Find where the given text appears and provide that cell's center as [X, Y] coordinate. 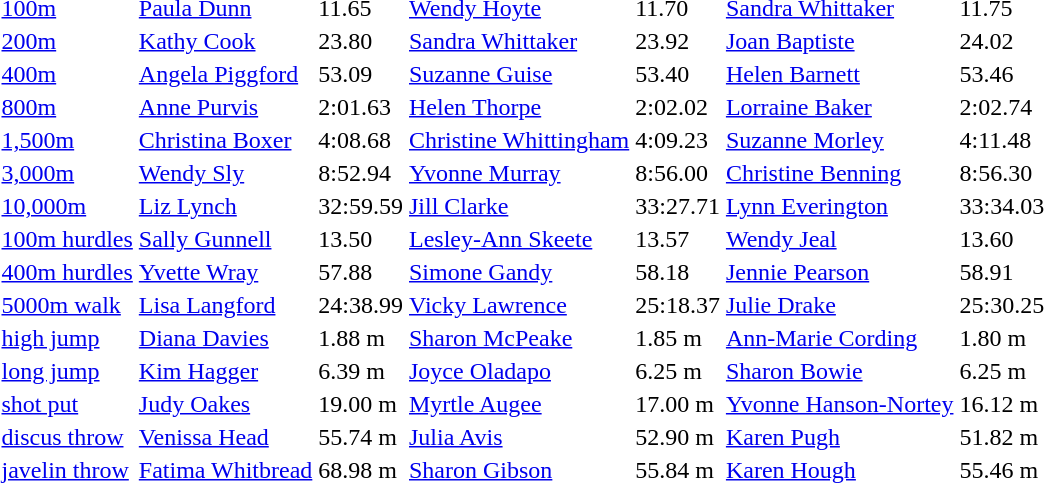
32:59.59 [361, 206]
Wendy Jeal [840, 239]
Anne Purvis [226, 107]
6.39 m [361, 371]
shot put [67, 404]
Helen Thorpe [520, 107]
800m [67, 107]
Venissa Head [226, 437]
Karen Pugh [840, 437]
53.09 [361, 74]
100m hurdles [67, 239]
Wendy Sly [226, 173]
10,000m [67, 206]
Lesley-Ann Skeete [520, 239]
Kim Hagger [226, 371]
Christine Benning [840, 173]
Suzanne Morley [840, 140]
400m hurdles [67, 272]
58.18 [678, 272]
Joan Baptiste [840, 41]
Judy Oakes [226, 404]
Yvonne Hanson-Nortey [840, 404]
13.57 [678, 239]
Christine Whittingham [520, 140]
Simone Gandy [520, 272]
53.40 [678, 74]
1.85 m [678, 338]
25:18.37 [678, 305]
200m [67, 41]
Vicky Lawrence [520, 305]
2:02.02 [678, 107]
8:52.94 [361, 173]
5000m walk [67, 305]
Yvonne Murray [520, 173]
Ann-Marie Cording [840, 338]
4:09.23 [678, 140]
57.88 [361, 272]
Kathy Cook [226, 41]
19.00 m [361, 404]
Christina Boxer [226, 140]
Liz Lynch [226, 206]
1.88 m [361, 338]
Lynn Everington [840, 206]
high jump [67, 338]
Myrtle Augee [520, 404]
6.25 m [678, 371]
55.74 m [361, 437]
52.90 m [678, 437]
23.92 [678, 41]
Sharon McPeake [520, 338]
Julia Avis [520, 437]
Helen Barnett [840, 74]
17.00 m [678, 404]
Suzanne Guise [520, 74]
Sharon Bowie [840, 371]
33:27.71 [678, 206]
2:01.63 [361, 107]
8:56.00 [678, 173]
discus throw [67, 437]
400m [67, 74]
Joyce Oladapo [520, 371]
Angela Piggford [226, 74]
Lorraine Baker [840, 107]
23.80 [361, 41]
1,500m [67, 140]
Julie Drake [840, 305]
Jill Clarke [520, 206]
Sally Gunnell [226, 239]
Diana Davies [226, 338]
long jump [67, 371]
Yvette Wray [226, 272]
3,000m [67, 173]
Jennie Pearson [840, 272]
4:08.68 [361, 140]
24:38.99 [361, 305]
Lisa Langford [226, 305]
13.50 [361, 239]
Sandra Whittaker [520, 41]
